Capture the cell that displays the provided text and extract its [x, y] central coordinate. 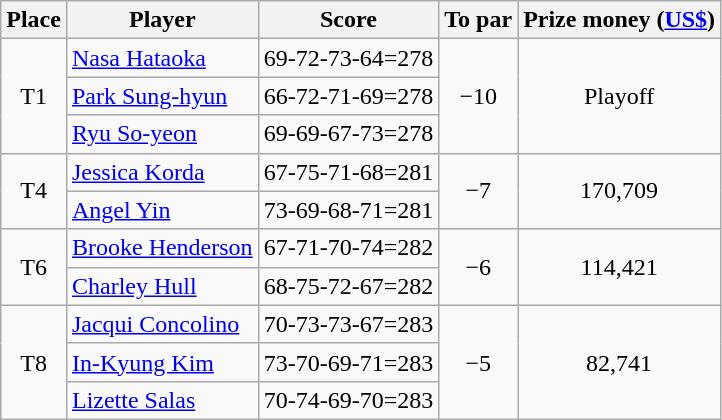
68-75-72-67=282 [348, 286]
−6 [478, 267]
Player [162, 20]
67-71-70-74=282 [348, 248]
Score [348, 20]
Place [34, 20]
T4 [34, 191]
−7 [478, 191]
Prize money (US$) [620, 20]
Lizette Salas [162, 400]
Park Sung-hyun [162, 96]
66-72-71-69=278 [348, 96]
T8 [34, 362]
To par [478, 20]
70-73-73-67=283 [348, 324]
Jessica Korda [162, 172]
73-69-68-71=281 [348, 210]
Jacqui Concolino [162, 324]
70-74-69-70=283 [348, 400]
114,421 [620, 267]
82,741 [620, 362]
69-72-73-64=278 [348, 58]
Angel Yin [162, 210]
69-69-67-73=278 [348, 134]
−10 [478, 96]
Charley Hull [162, 286]
Ryu So-yeon [162, 134]
170,709 [620, 191]
Playoff [620, 96]
In-Kyung Kim [162, 362]
T1 [34, 96]
67-75-71-68=281 [348, 172]
T6 [34, 267]
Brooke Henderson [162, 248]
−5 [478, 362]
73-70-69-71=283 [348, 362]
Nasa Hataoka [162, 58]
